Pinpoint the cell where the given text exists, returning its (X, Y) midpoint coordinate. 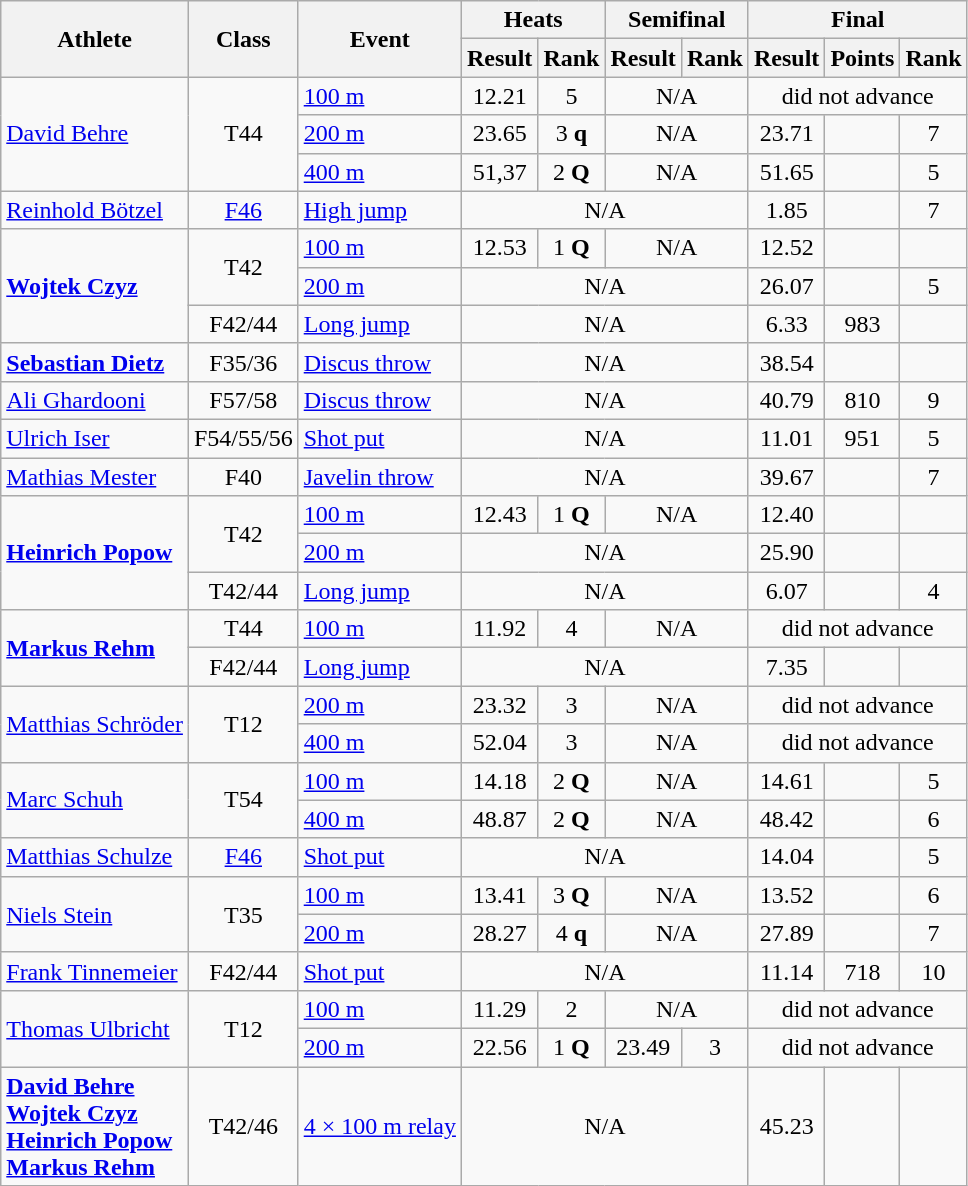
45.23 (786, 1126)
22.56 (499, 1047)
4 q (572, 933)
F40 (243, 477)
11.14 (786, 971)
Javelin throw (380, 477)
51.65 (786, 172)
11.01 (786, 438)
Points (862, 58)
12.21 (499, 96)
12.52 (786, 248)
23.32 (499, 705)
12.40 (786, 515)
Frank Tinnemeier (95, 971)
Semifinal (677, 20)
23.49 (643, 1047)
F54/55/56 (243, 438)
10 (934, 971)
1.85 (786, 210)
7.35 (786, 667)
14.04 (786, 857)
David Behre (95, 134)
26.07 (786, 286)
28.27 (499, 933)
F57/58 (243, 400)
T42/44 (243, 591)
14.18 (499, 781)
David BehreWojtek CzyzHeinrich PopowMarkus Rehm (95, 1126)
39.67 (786, 477)
48.42 (786, 819)
23.71 (786, 134)
F35/36 (243, 362)
Sebastian Dietz (95, 362)
Marc Schuh (95, 800)
Heats (533, 20)
6.33 (786, 324)
Event (380, 39)
11.29 (499, 1009)
Final (858, 20)
Heinrich Popow (95, 553)
983 (862, 324)
Ali Ghardooni (95, 400)
T35 (243, 914)
Reinhold Bötzel (95, 210)
38.54 (786, 362)
40.79 (786, 400)
High jump (380, 210)
3 Q (572, 895)
25.90 (786, 553)
Athlete (95, 39)
Matthias Schröder (95, 724)
14.61 (786, 781)
Thomas Ulbricht (95, 1028)
Class (243, 39)
Mathias Mester (95, 477)
27.89 (786, 933)
4 × 100 m relay (380, 1126)
48.87 (499, 819)
2 (572, 1009)
52.04 (499, 743)
Ulrich Iser (95, 438)
810 (862, 400)
9 (934, 400)
718 (862, 971)
12.53 (499, 248)
6.07 (786, 591)
3 q (572, 134)
Niels Stein (95, 914)
951 (862, 438)
13.41 (499, 895)
Wojtek Czyz (95, 286)
T54 (243, 800)
Markus Rehm (95, 648)
T42/46 (243, 1126)
13.52 (786, 895)
23.65 (499, 134)
11.92 (499, 629)
12.43 (499, 515)
51,37 (499, 172)
Matthias Schulze (95, 857)
